Return the (x, y) coordinate for the center point of the cell that contains the specified text.  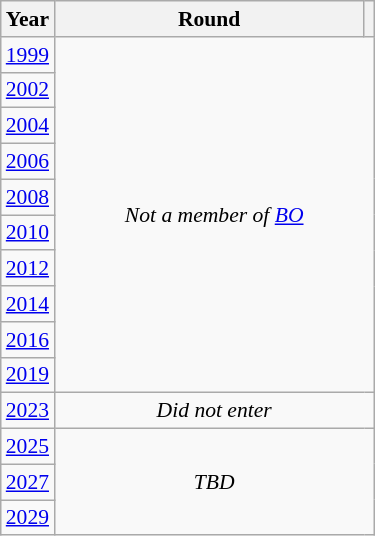
2006 (28, 162)
2008 (28, 197)
2014 (28, 304)
Round (209, 19)
2029 (28, 518)
Not a member of BO (214, 215)
2010 (28, 233)
2012 (28, 269)
2025 (28, 447)
1999 (28, 55)
2016 (28, 340)
Did not enter (214, 411)
2027 (28, 482)
2002 (28, 90)
2004 (28, 126)
Year (28, 19)
2023 (28, 411)
TBD (214, 482)
2019 (28, 375)
